Capture the cell that displays the provided text and extract its [x, y] central coordinate. 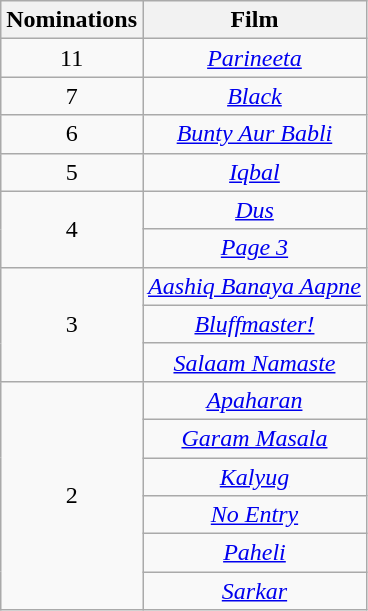
Dus [254, 210]
4 [72, 229]
Garam Masala [254, 438]
Salaam Namaste [254, 362]
7 [72, 96]
Bluffmaster! [254, 324]
Bunty Aur Babli [254, 134]
2 [72, 495]
No Entry [254, 515]
Black [254, 96]
Paheli [254, 553]
6 [72, 134]
5 [72, 172]
11 [72, 58]
Aashiq Banaya Aapne [254, 286]
Sarkar [254, 591]
Film [254, 20]
Parineeta [254, 58]
Page 3 [254, 248]
Kalyug [254, 477]
Apaharan [254, 400]
Iqbal [254, 172]
3 [72, 324]
Nominations [72, 20]
